Return (x, y) of the center of cell containing provided text 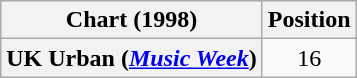
UK Urban (Music Week) (132, 58)
16 (309, 58)
Position (309, 20)
Chart (1998) (132, 20)
